Return the (X, Y) coordinate for the center point of the cell that contains the specified text.  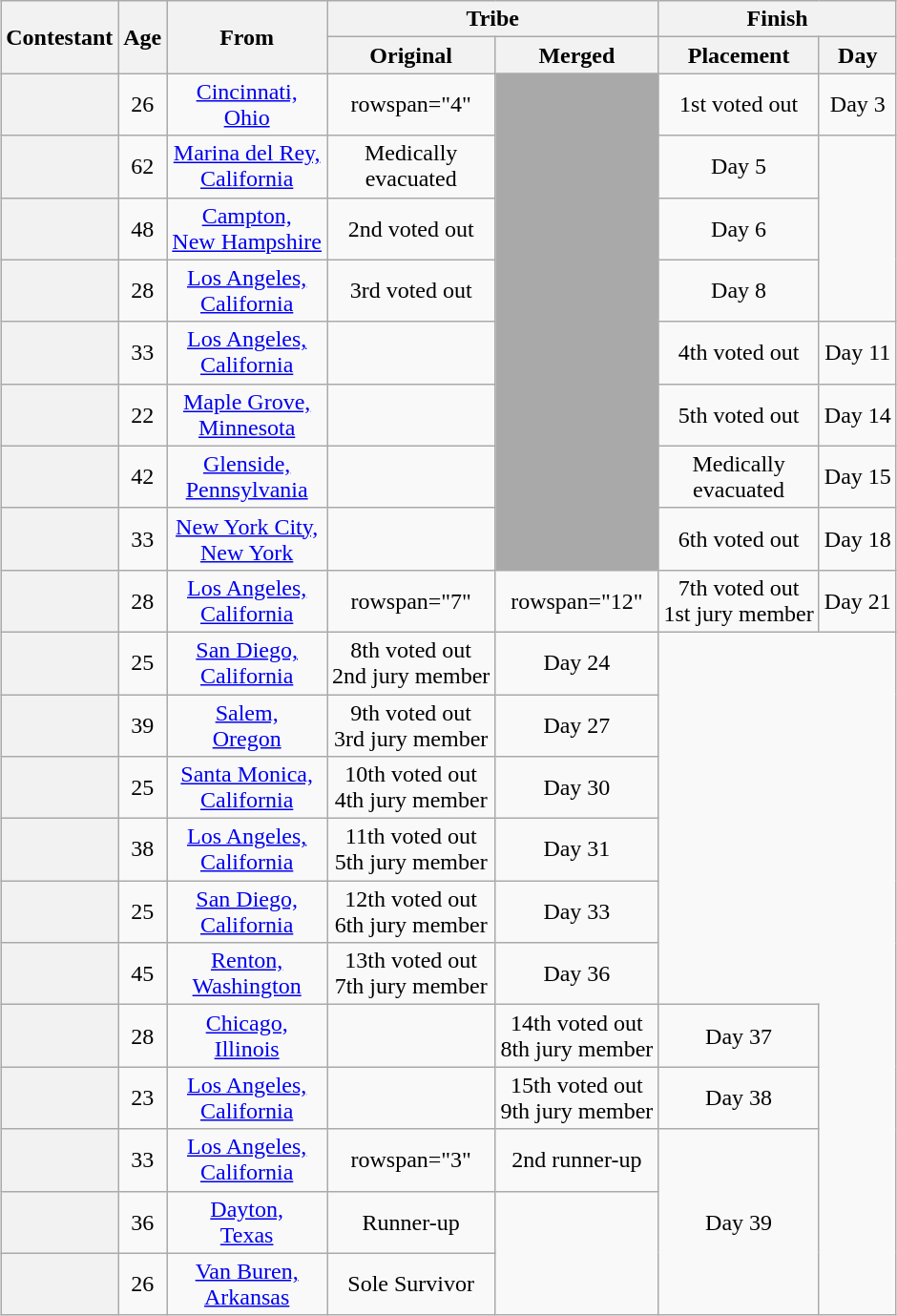
2nd voted out (410, 229)
Runner-up (410, 1222)
Placement (739, 55)
13th voted out7th jury member (410, 973)
6th voted out (739, 538)
Dayton,Texas (247, 1222)
Day 6 (739, 229)
Day 18 (857, 538)
Santa Monica,California (247, 788)
Day 8 (739, 290)
Cincinnati,Ohio (247, 105)
5th voted out (739, 414)
Glenside,Pennsylvania (247, 477)
1st voted out (739, 105)
22 (143, 414)
rowspan="7" (410, 601)
7th voted out1st jury member (739, 601)
2nd runner-up (576, 1160)
New York City,New York (247, 538)
4th voted out (739, 353)
Maple Grove,Minnesota (247, 414)
Merged (576, 55)
11th voted out5th jury member (410, 849)
Day 38 (739, 1097)
Campton,New Hampshire (247, 229)
Sole Survivor (410, 1285)
Day 14 (857, 414)
Day 30 (576, 788)
rowspan="12" (576, 601)
Finish (777, 19)
23 (143, 1097)
Salem,Oregon (247, 725)
38 (143, 849)
39 (143, 725)
14th voted out8th jury member (576, 1036)
Day 3 (857, 105)
36 (143, 1222)
8th voted out2nd jury member (410, 662)
Day 11 (857, 353)
12th voted out6th jury member (410, 912)
Day 27 (576, 725)
Age (143, 37)
9th voted out3rd jury member (410, 725)
Day 39 (739, 1222)
Day (857, 55)
Van Buren,Arkansas (247, 1285)
rowspan="3" (410, 1160)
Original (410, 55)
Chicago,Illinois (247, 1036)
Day 24 (576, 662)
Day 36 (576, 973)
Day 37 (739, 1036)
10th voted out4th jury member (410, 788)
Renton,Washington (247, 973)
Day 5 (739, 166)
Marina del Rey,California (247, 166)
From (247, 37)
15th voted out9th jury member (576, 1097)
Day 31 (576, 849)
Tribe (492, 19)
Contestant (59, 37)
3rd voted out (410, 290)
48 (143, 229)
42 (143, 477)
45 (143, 973)
Day 33 (576, 912)
Day 15 (857, 477)
Day 21 (857, 601)
rowspan="4" (410, 105)
62 (143, 166)
